Pinpoint the cell where the given text exists, returning its [X, Y] midpoint coordinate. 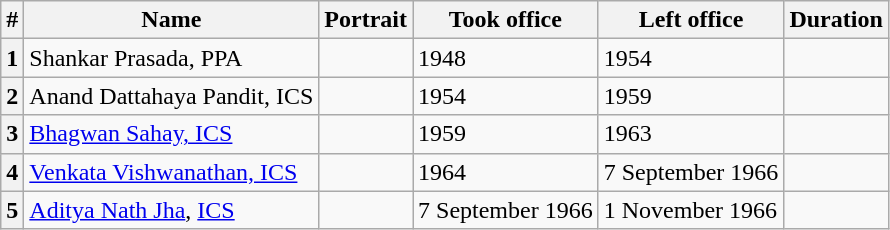
Anand Dattahaya Pandit, ICS [172, 96]
3 [12, 134]
Shankar Prasada, PPA [172, 58]
Portrait [366, 20]
Aditya Nath Jha, ICS [172, 210]
1964 [505, 172]
Venkata Vishwanathan, ICS [172, 172]
Duration [836, 20]
Name [172, 20]
1 November 1966 [691, 210]
2 [12, 96]
5 [12, 210]
Left office [691, 20]
# [12, 20]
Bhagwan Sahay, ICS [172, 134]
Took office [505, 20]
1 [12, 58]
1963 [691, 134]
4 [12, 172]
1948 [505, 58]
